Detect which cell encompasses the target text, then output its (x, y) center coordinate. 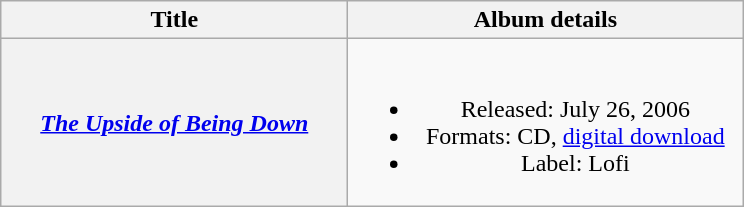
Released: July 26, 2006Formats: CD, digital downloadLabel: Lofi (546, 122)
The Upside of Being Down (174, 122)
Album details (546, 20)
Title (174, 20)
